Identify which cell holds the provided text, then report its [x, y] central coordinate. 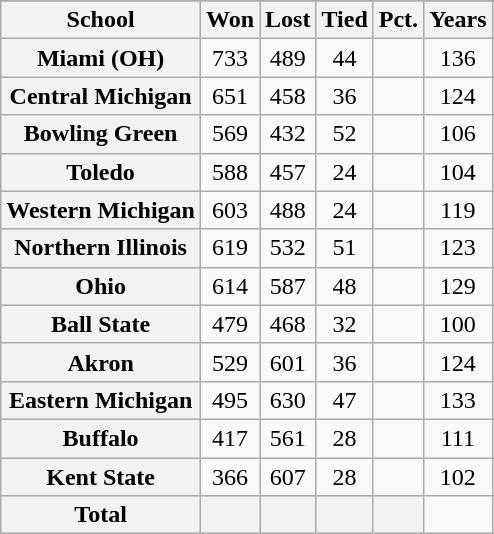
607 [288, 477]
Akron [101, 362]
104 [458, 172]
Won [230, 20]
Tied [344, 20]
106 [458, 134]
Miami (OH) [101, 58]
733 [230, 58]
100 [458, 324]
Pct. [398, 20]
136 [458, 58]
52 [344, 134]
561 [288, 438]
457 [288, 172]
Total [101, 515]
Ohio [101, 286]
Ball State [101, 324]
587 [288, 286]
495 [230, 400]
44 [344, 58]
111 [458, 438]
48 [344, 286]
651 [230, 96]
Western Michigan [101, 210]
51 [344, 248]
129 [458, 286]
102 [458, 477]
588 [230, 172]
468 [288, 324]
School [101, 20]
601 [288, 362]
Buffalo [101, 438]
532 [288, 248]
Northern Illinois [101, 248]
47 [344, 400]
489 [288, 58]
479 [230, 324]
619 [230, 248]
569 [230, 134]
603 [230, 210]
529 [230, 362]
458 [288, 96]
123 [458, 248]
Toledo [101, 172]
Years [458, 20]
133 [458, 400]
614 [230, 286]
Kent State [101, 477]
432 [288, 134]
Central Michigan [101, 96]
366 [230, 477]
32 [344, 324]
488 [288, 210]
Lost [288, 20]
Bowling Green [101, 134]
630 [288, 400]
Eastern Michigan [101, 400]
417 [230, 438]
119 [458, 210]
